Capture the cell that displays the provided text and extract its (x, y) central coordinate. 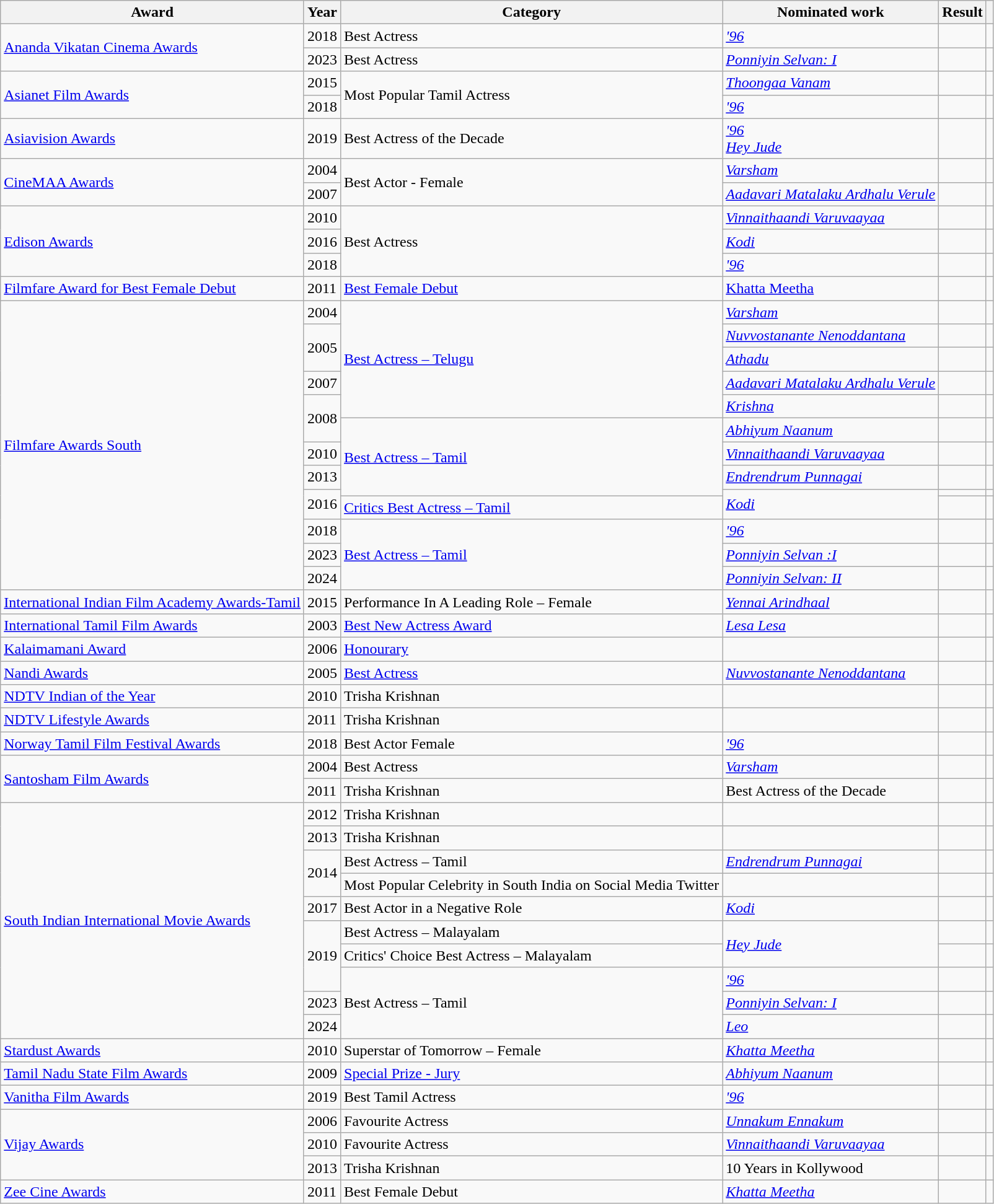
Lesa Lesa (830, 625)
Critics' Choice Best Actress – Malayalam (532, 956)
Asianet Film Awards (152, 95)
Athadu (830, 359)
Most Popular Tamil Actress (532, 95)
Best Actor in a Negative Role (532, 908)
Vijay Awards (152, 1145)
2009 (322, 1074)
Santosham Film Awards (152, 779)
Thoongaa Vanam (830, 83)
Best Actress – Malayalam (532, 932)
NDTV Lifestyle Awards (152, 720)
Category (532, 12)
International Indian Film Academy Awards-Tamil (152, 602)
Critics Best Actress – Tamil (532, 508)
Year (322, 12)
Result (962, 12)
International Tamil Film Awards (152, 625)
10 Years in Kollywood (830, 1168)
Best Actor - Female (532, 182)
Best New Actress Award (532, 625)
Nominated work (830, 12)
Filmfare Award for Best Female Debut (152, 288)
Vanitha Film Awards (152, 1097)
Ananda Vikatan Cinema Awards (152, 48)
Ponniyin Selvan: II (830, 578)
2012 (322, 814)
Asiavision Awards (152, 139)
2017 (322, 908)
Best Actor Female (532, 744)
Yennai Arindhaal (830, 602)
Ponniyin Selvan :I (830, 555)
Stardust Awards (152, 1050)
Tamil Nadu State Film Awards (152, 1074)
Special Prize - Jury (532, 1074)
Best Actress – Telugu (532, 359)
Zee Cine Awards (152, 1192)
Krishna (830, 406)
Nandi Awards (152, 672)
Kalaimamani Award (152, 649)
Superstar of Tomorrow – Female (532, 1050)
Most Popular Celebrity in South India on Social Media Twitter (532, 885)
2008 (322, 418)
Unnakum Ennakum (830, 1121)
2003 (322, 625)
Norway Tamil Film Festival Awards (152, 744)
Edison Awards (152, 241)
CineMAA Awards (152, 182)
Best Tamil Actress (532, 1097)
2014 (322, 873)
Filmfare Awards South (152, 445)
Performance In A Leading Role – Female (532, 602)
'96Hey Jude (830, 139)
Award (152, 12)
South Indian International Movie Awards (152, 921)
Leo (830, 1026)
NDTV Indian of the Year (152, 696)
Hey Jude (830, 944)
Honourary (532, 649)
